Scan for the cell matching the given text and deliver its (X, Y) coordinate at center. 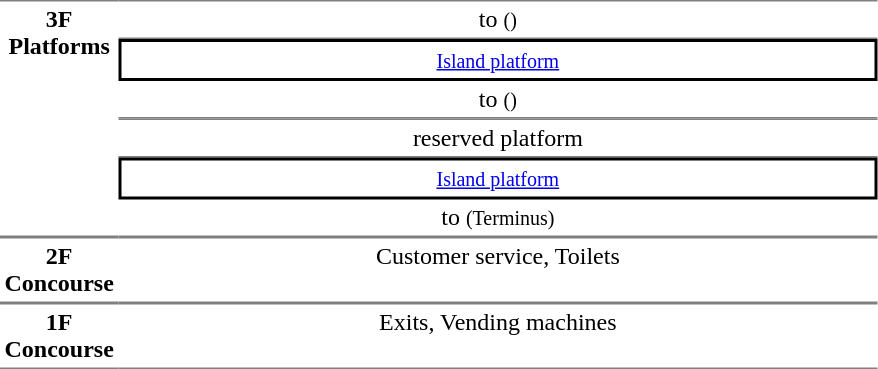
Customer service, Toilets (498, 270)
2FConcourse (59, 270)
1FConcourse (59, 336)
Exits, Vending machines (498, 336)
3FPlatforms (59, 118)
reserved platform (498, 138)
to (Terminus) (498, 219)
